Pinpoint the cell where the given text exists, returning its [x, y] midpoint coordinate. 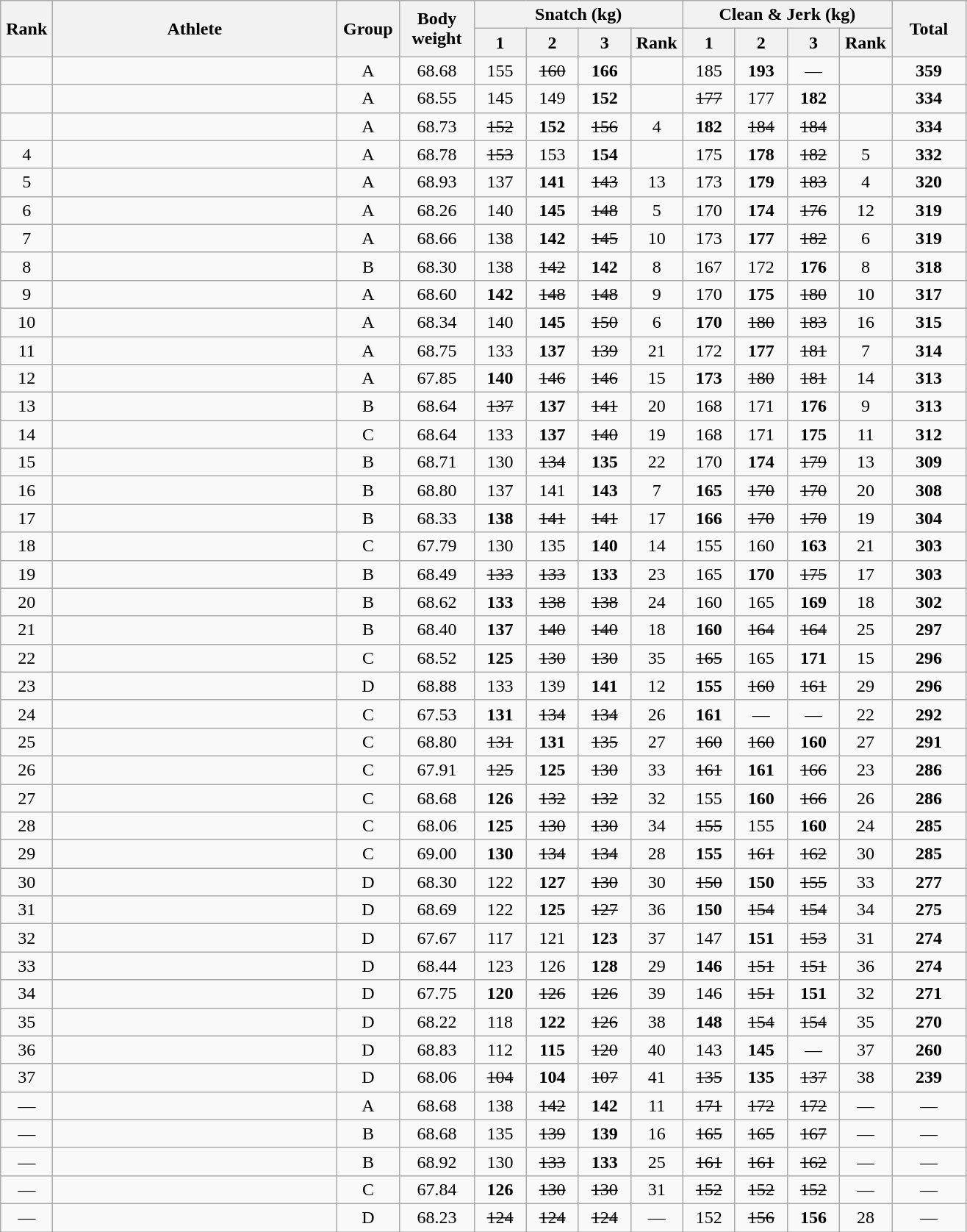
68.49 [436, 574]
332 [929, 154]
68.22 [436, 1022]
68.83 [436, 1050]
317 [929, 294]
275 [929, 910]
121 [553, 938]
68.60 [436, 294]
270 [929, 1022]
Group [368, 29]
68.88 [436, 686]
67.79 [436, 546]
68.71 [436, 462]
68.73 [436, 126]
291 [929, 742]
185 [708, 71]
68.55 [436, 99]
Snatch (kg) [578, 15]
239 [929, 1078]
178 [761, 154]
68.26 [436, 210]
68.33 [436, 518]
69.00 [436, 854]
Total [929, 29]
41 [657, 1078]
Clean & Jerk (kg) [787, 15]
118 [500, 1022]
68.34 [436, 322]
68.78 [436, 154]
67.91 [436, 770]
312 [929, 434]
297 [929, 630]
302 [929, 602]
320 [929, 182]
260 [929, 1050]
68.44 [436, 966]
68.69 [436, 910]
117 [500, 938]
67.67 [436, 938]
147 [708, 938]
169 [813, 602]
67.53 [436, 714]
318 [929, 266]
68.40 [436, 630]
115 [553, 1050]
112 [500, 1050]
193 [761, 71]
40 [657, 1050]
304 [929, 518]
Body weight [436, 29]
68.52 [436, 658]
309 [929, 462]
277 [929, 882]
359 [929, 71]
128 [604, 966]
107 [604, 1078]
39 [657, 994]
149 [553, 99]
68.92 [436, 1161]
67.85 [436, 379]
314 [929, 351]
68.62 [436, 602]
315 [929, 322]
68.66 [436, 238]
163 [813, 546]
67.84 [436, 1189]
271 [929, 994]
68.23 [436, 1217]
Athlete [195, 29]
308 [929, 490]
292 [929, 714]
68.93 [436, 182]
68.75 [436, 351]
67.75 [436, 994]
